Locate the cell with the specified text and output its [x, y] center coordinate. 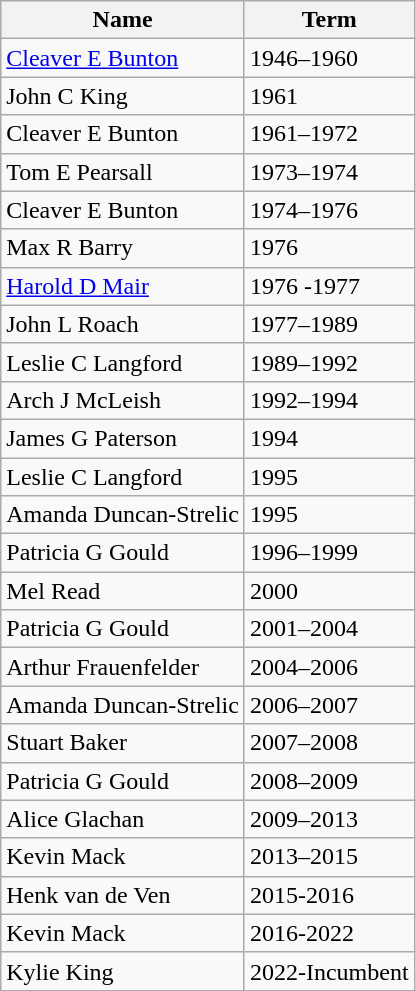
2007–2008 [329, 743]
1974–1976 [329, 210]
1992–1994 [329, 400]
2022-Incumbent [329, 971]
Name [123, 20]
2006–2007 [329, 705]
1946–1960 [329, 58]
2000 [329, 591]
Tom E Pearsall [123, 172]
2015-2016 [329, 895]
1977–1989 [329, 324]
2008–2009 [329, 781]
1973–1974 [329, 172]
Harold D Mair [123, 286]
1976 -1977 [329, 286]
1976 [329, 248]
James G Paterson [123, 438]
Kylie King [123, 971]
Arch J McLeish [123, 400]
2004–2006 [329, 667]
Mel Read [123, 591]
Henk van de Ven [123, 895]
John C King [123, 96]
1989–1992 [329, 362]
1961–1972 [329, 134]
2013–2015 [329, 857]
1994 [329, 438]
2016-2022 [329, 933]
Stuart Baker [123, 743]
2009–2013 [329, 819]
Alice Glachan [123, 819]
1961 [329, 96]
2001–2004 [329, 629]
Term [329, 20]
Arthur Frauenfelder [123, 667]
1996–1999 [329, 553]
Max R Barry [123, 248]
John L Roach [123, 324]
